Search for the cell housing the specified text and yield its (X, Y) center coordinate. 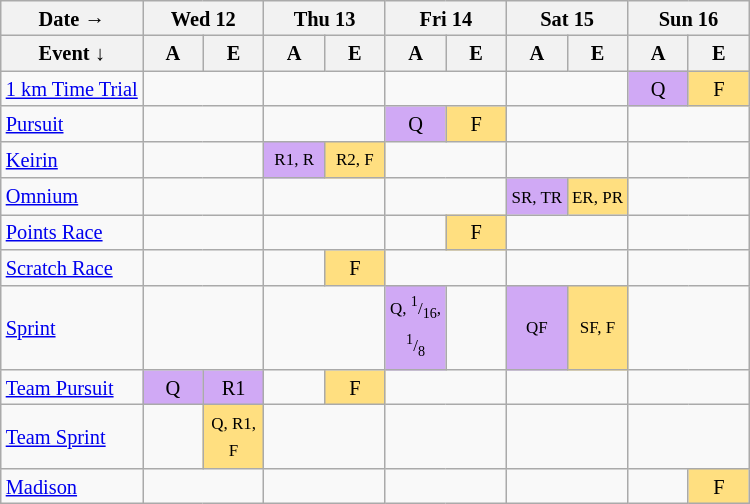
Event ↓ (72, 54)
Q, 1/16, 1/8 (416, 328)
R1 (234, 388)
Omnium (72, 196)
Madison (72, 486)
Thu 13 (324, 18)
ER, PR (598, 196)
Fri 14 (446, 18)
Wed 12 (204, 18)
Scratch Race (72, 268)
Team Sprint (72, 437)
Date → (72, 18)
SR, TR (538, 196)
Sprint (72, 328)
Sun 16 (688, 18)
Keirin (72, 160)
Q, R1, F (234, 437)
1 km Time Trial (72, 88)
QF (538, 328)
Sat 15 (568, 18)
R2, F (356, 160)
Pursuit (72, 124)
Points Race (72, 232)
Team Pursuit (72, 388)
SF, F (598, 328)
R1, R (294, 160)
